Capture the cell that displays the provided text and extract its (X, Y) central coordinate. 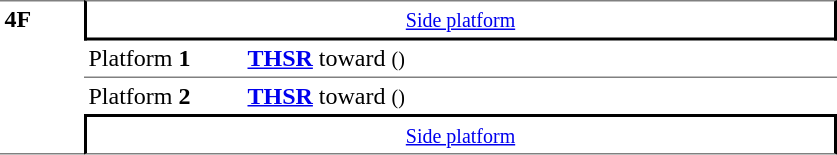
4F (42, 77)
Platform 2 (164, 96)
Platform 1 (164, 59)
